Search for the cell housing the specified text and yield its (x, y) center coordinate. 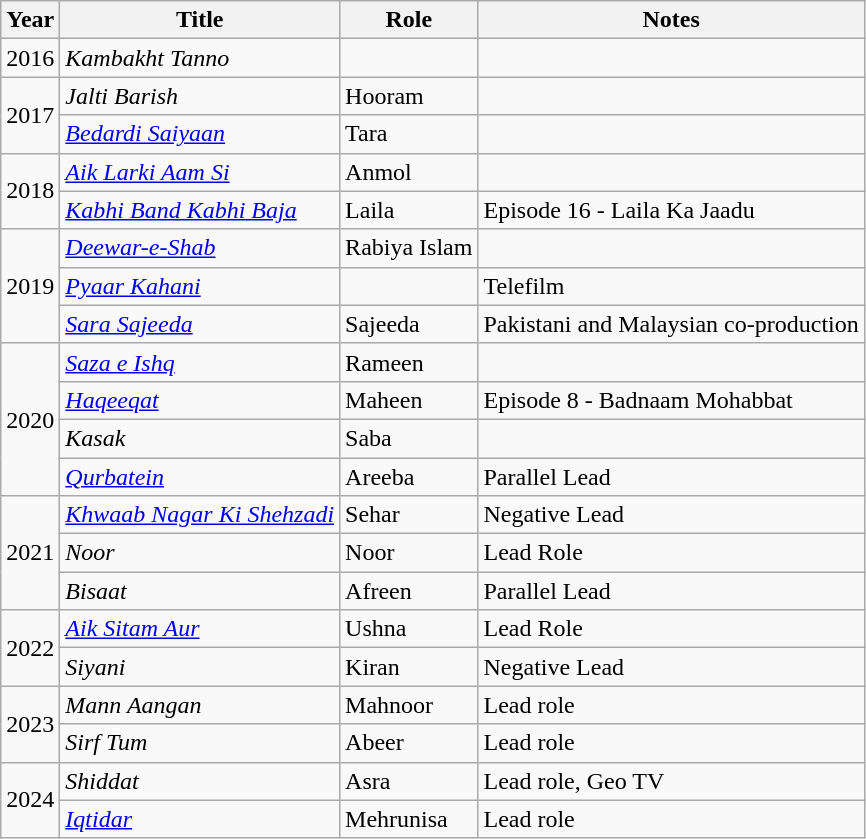
Jalti Barish (200, 96)
Mehrunisa (409, 819)
Rameen (409, 362)
2016 (30, 58)
Qurbatein (200, 477)
Saba (409, 438)
Aik Larki Aam Si (200, 172)
Haqeeqat (200, 400)
Episode 16 - Laila Ka Jaadu (671, 210)
Year (30, 20)
Kambakht Tanno (200, 58)
Rabiya Islam (409, 248)
Aik Sitam Aur (200, 629)
Bedardi Saiyaan (200, 134)
Bisaat (200, 591)
Anmol (409, 172)
Laila (409, 210)
2018 (30, 191)
Episode 8 - Badnaam Mohabbat (671, 400)
2024 (30, 800)
Shiddat (200, 781)
Kiran (409, 667)
Mann Aangan (200, 705)
Siyani (200, 667)
Asra (409, 781)
Khwaab Nagar Ki Shehzadi (200, 515)
2017 (30, 115)
Mahnoor (409, 705)
Ushna (409, 629)
Kabhi Band Kabhi Baja (200, 210)
Hooram (409, 96)
Sirf Tum (200, 743)
Title (200, 20)
Maheen (409, 400)
Saza e Ishq (200, 362)
Afreen (409, 591)
Deewar-e-Shab (200, 248)
Iqtidar (200, 819)
Sara Sajeeda (200, 324)
Lead role, Geo TV (671, 781)
Telefilm (671, 286)
Role (409, 20)
Pyaar Kahani (200, 286)
2019 (30, 286)
2023 (30, 724)
Abeer (409, 743)
2021 (30, 553)
Notes (671, 20)
Areeba (409, 477)
Tara (409, 134)
Kasak (200, 438)
2022 (30, 648)
2020 (30, 419)
Sajeeda (409, 324)
Sehar (409, 515)
Pakistani and Malaysian co-production (671, 324)
